For the text-containing cell, return its midpoint in [X, Y] coordinate format. 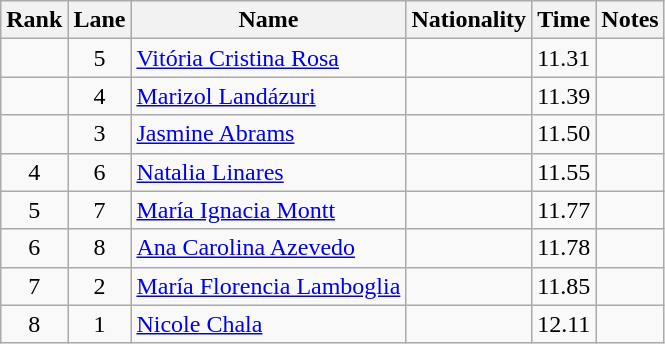
Ana Carolina Azevedo [268, 248]
2 [100, 286]
Nicole Chala [268, 324]
Lane [100, 20]
11.55 [564, 172]
11.77 [564, 210]
Name [268, 20]
11.85 [564, 286]
3 [100, 134]
Rank [34, 20]
1 [100, 324]
11.31 [564, 58]
Notes [630, 20]
Time [564, 20]
11.39 [564, 96]
Vitória Cristina Rosa [268, 58]
Nationality [469, 20]
11.50 [564, 134]
Jasmine Abrams [268, 134]
María Ignacia Montt [268, 210]
Marizol Landázuri [268, 96]
11.78 [564, 248]
Natalia Linares [268, 172]
María Florencia Lamboglia [268, 286]
12.11 [564, 324]
